Return (x, y) of the center of cell containing provided text 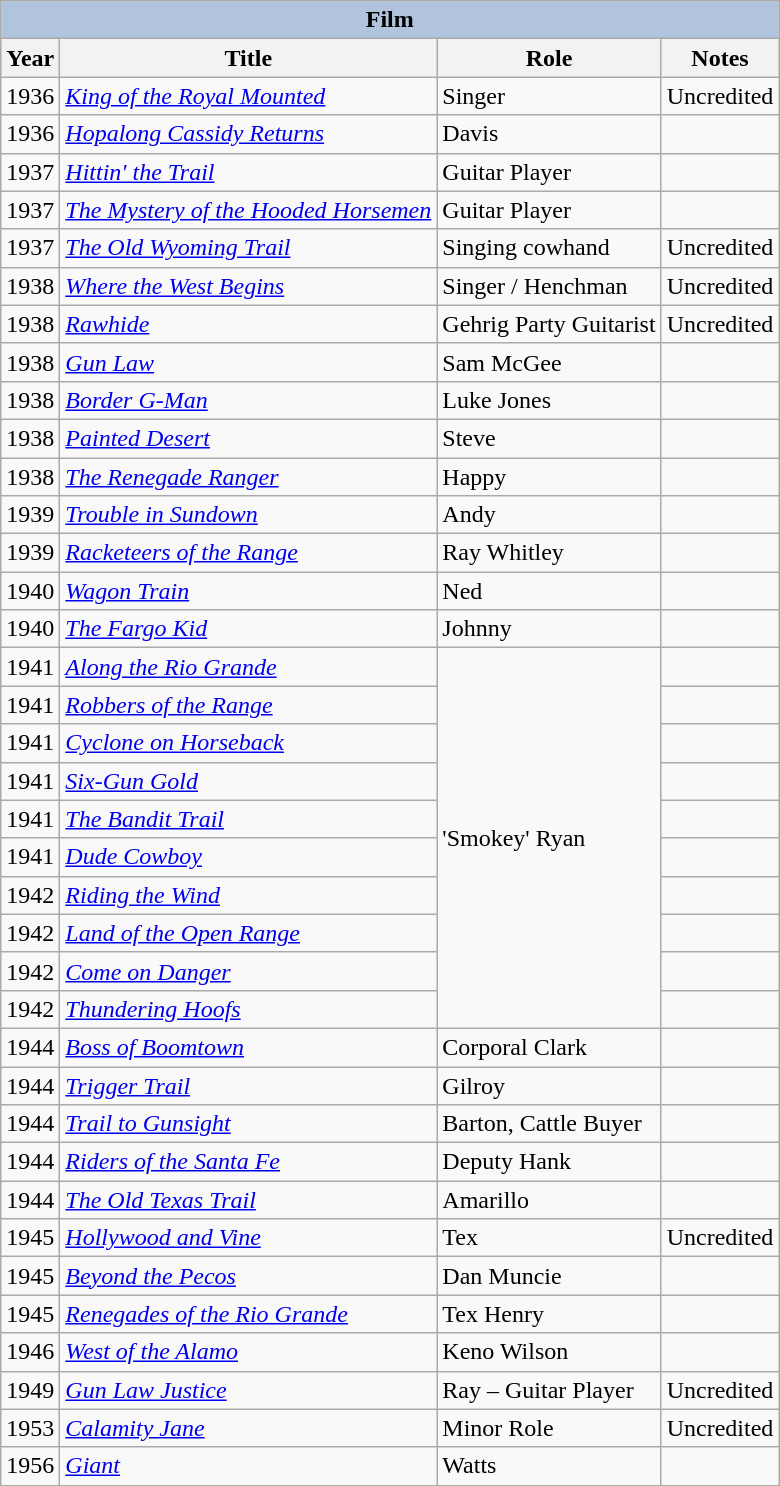
'Smokey' Ryan (549, 838)
Title (248, 58)
Painted Desert (248, 438)
Along the Rio Grande (248, 667)
Gun Law Justice (248, 1390)
Film (390, 20)
Riding the Wind (248, 895)
The Old Texas Trail (248, 1200)
Singing cowhand (549, 248)
Riders of the Santa Fe (248, 1162)
Barton, Cattle Buyer (549, 1124)
Wagon Train (248, 591)
Beyond the Pecos (248, 1276)
Year (30, 58)
Keno Wilson (549, 1352)
Watts (549, 1466)
The Bandit Trail (248, 819)
King of the Royal Mounted (248, 96)
Steve (549, 438)
Six-Gun Gold (248, 781)
Robbers of the Range (248, 705)
Luke Jones (549, 400)
Boss of Boomtown (248, 1047)
Davis (549, 134)
Andy (549, 515)
Tex (549, 1238)
Thundering Hoofs (248, 1009)
West of the Alamo (248, 1352)
Trouble in Sundown (248, 515)
1946 (30, 1352)
Come on Danger (248, 971)
Minor Role (549, 1428)
Tex Henry (549, 1314)
Happy (549, 477)
Racketeers of the Range (248, 553)
Gehrig Party Guitarist (549, 324)
Role (549, 58)
The Fargo Kid (248, 629)
Sam McGee (549, 362)
Singer (549, 96)
Dan Muncie (549, 1276)
The Renegade Ranger (248, 477)
Hopalong Cassidy Returns (248, 134)
Amarillo (549, 1200)
Johnny (549, 629)
Trail to Gunsight (248, 1124)
1956 (30, 1466)
1953 (30, 1428)
Hollywood and Vine (248, 1238)
Calamity Jane (248, 1428)
Giant (248, 1466)
Hittin' the Trail (248, 172)
Dude Cowboy (248, 857)
Renegades of the Rio Grande (248, 1314)
Singer / Henchman (549, 286)
Where the West Begins (248, 286)
The Old Wyoming Trail (248, 248)
The Mystery of the Hooded Horsemen (248, 210)
Notes (720, 58)
Ned (549, 591)
Rawhide (248, 324)
Trigger Trail (248, 1085)
Cyclone on Horseback (248, 743)
Gun Law (248, 362)
Deputy Hank (549, 1162)
Ray – Guitar Player (549, 1390)
Ray Whitley (549, 553)
Border G-Man (248, 400)
Corporal Clark (549, 1047)
Land of the Open Range (248, 933)
Gilroy (549, 1085)
1949 (30, 1390)
